Search for the cell housing the specified text and yield its [X, Y] center coordinate. 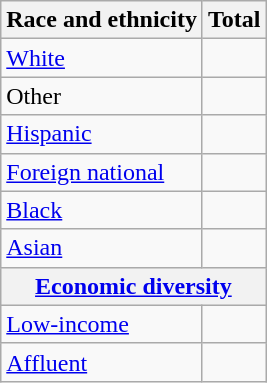
Total [234, 20]
Foreign national [102, 172]
Economic diversity [134, 286]
Affluent [102, 362]
Hispanic [102, 134]
Other [102, 96]
Low-income [102, 324]
Asian [102, 248]
White [102, 58]
Black [102, 210]
Race and ethnicity [102, 20]
